Locate the cell with the specified text and output its (X, Y) center coordinate. 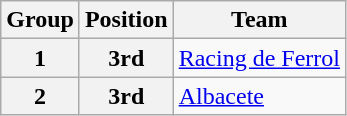
2 (40, 96)
1 (40, 58)
Racing de Ferrol (259, 58)
Group (40, 20)
Team (259, 20)
Albacete (259, 96)
Position (126, 20)
